Pinpoint the cell where the given text exists, returning its [X, Y] midpoint coordinate. 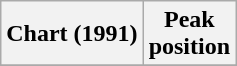
Chart (1991) [72, 34]
Peakposition [189, 34]
